Pinpoint the cell where the given text exists, returning its (X, Y) midpoint coordinate. 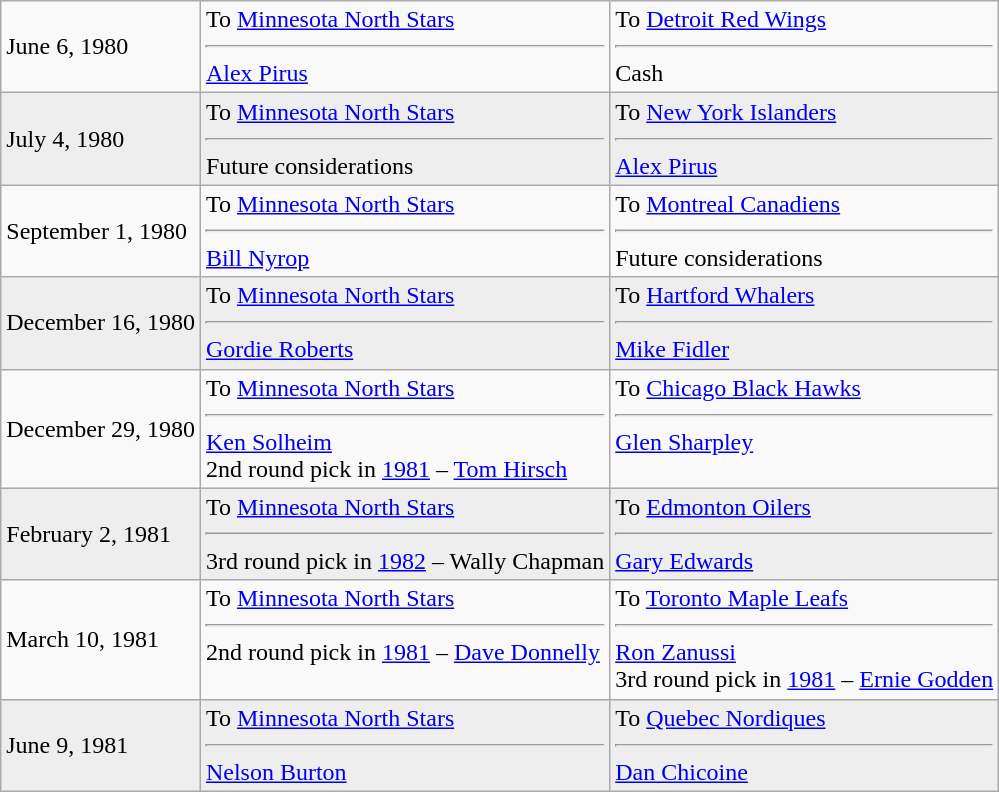
February 2, 1981 (101, 534)
To Chicago Black HawksGlen Sharpley (804, 428)
June 6, 1980 (101, 47)
To Minnesota North StarsAlex Pirus (404, 47)
To Minnesota North StarsNelson Burton (404, 745)
To Toronto Maple LeafsRon Zanussi 3rd round pick in 1981 – Ernie Godden (804, 640)
July 4, 1980 (101, 139)
To Detroit Red WingsCash (804, 47)
To New York IslandersAlex Pirus (804, 139)
To Minnesota North Stars2nd round pick in 1981 – Dave Donnelly (404, 640)
To Quebec NordiquesDan Chicoine (804, 745)
September 1, 1980 (101, 231)
To Minnesota North StarsFuture considerations (404, 139)
To Edmonton OilersGary Edwards (804, 534)
December 29, 1980 (101, 428)
June 9, 1981 (101, 745)
To Minnesota North StarsGordie Roberts (404, 323)
December 16, 1980 (101, 323)
To Minnesota North StarsBill Nyrop (404, 231)
March 10, 1981 (101, 640)
To Hartford WhalersMike Fidler (804, 323)
To Montreal CanadiensFuture considerations (804, 231)
To Minnesota North StarsKen Solheim 2nd round pick in 1981 – Tom Hirsch (404, 428)
To Minnesota North Stars3rd round pick in 1982 – Wally Chapman (404, 534)
